Determine the (x, y) coordinate at the center of the cell enclosing the given text.  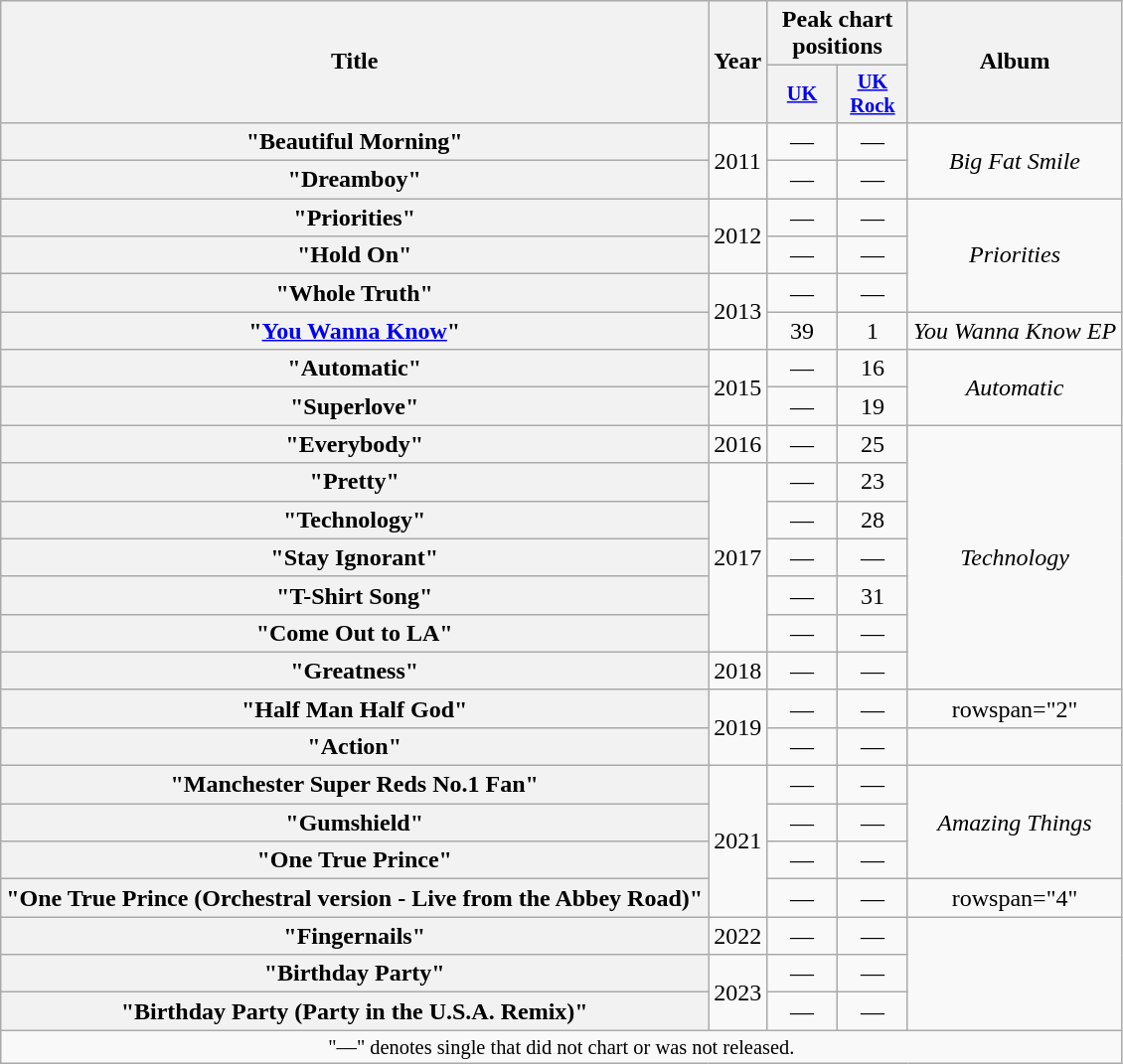
"Stay Ignorant" (355, 557)
"Priorities" (355, 218)
2011 (737, 160)
"One True Prince" (355, 860)
You Wanna Know EP (1014, 331)
"T-Shirt Song" (355, 595)
"Automatic" (355, 369)
"Half Man Half God" (355, 708)
rowspan="4" (1014, 898)
"Everybody" (355, 444)
"One True Prince (Orchestral version - Live from the Abbey Road)" (355, 898)
"Manchester Super Reds No.1 Fan" (355, 785)
Peak chart positions (838, 34)
Title (355, 62)
Priorities (1014, 255)
Album (1014, 62)
UK Rock (873, 94)
2019 (737, 727)
"Hold On" (355, 255)
2015 (737, 387)
"Come Out to LA" (355, 633)
"Superlove" (355, 406)
2022 (737, 936)
"Gumshield" (355, 823)
Big Fat Smile (1014, 160)
"Fingernails" (355, 936)
Amazing Things (1014, 823)
"Birthday Party" (355, 974)
28 (873, 520)
"Beautiful Morning" (355, 141)
2013 (737, 312)
"Pretty" (355, 482)
2021 (737, 841)
25 (873, 444)
Automatic (1014, 387)
UK (803, 94)
rowspan="2" (1014, 708)
2012 (737, 236)
16 (873, 369)
39 (803, 331)
"—" denotes single that did not chart or was not released. (561, 1047)
2016 (737, 444)
23 (873, 482)
"Action" (355, 746)
"Birthday Party (Party in the U.S.A. Remix)" (355, 1011)
"You Wanna Know" (355, 331)
"Greatness" (355, 671)
2017 (737, 557)
31 (873, 595)
"Dreamboy" (355, 180)
Year (737, 62)
2023 (737, 992)
"Whole Truth" (355, 293)
19 (873, 406)
1 (873, 331)
Technology (1014, 557)
"Technology" (355, 520)
2018 (737, 671)
